Return (X, Y) of the center of cell containing provided text 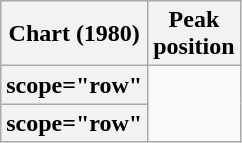
Peakposition (194, 34)
Chart (1980) (74, 34)
